Find where the given text appears and provide that cell's center as (X, Y) coordinate. 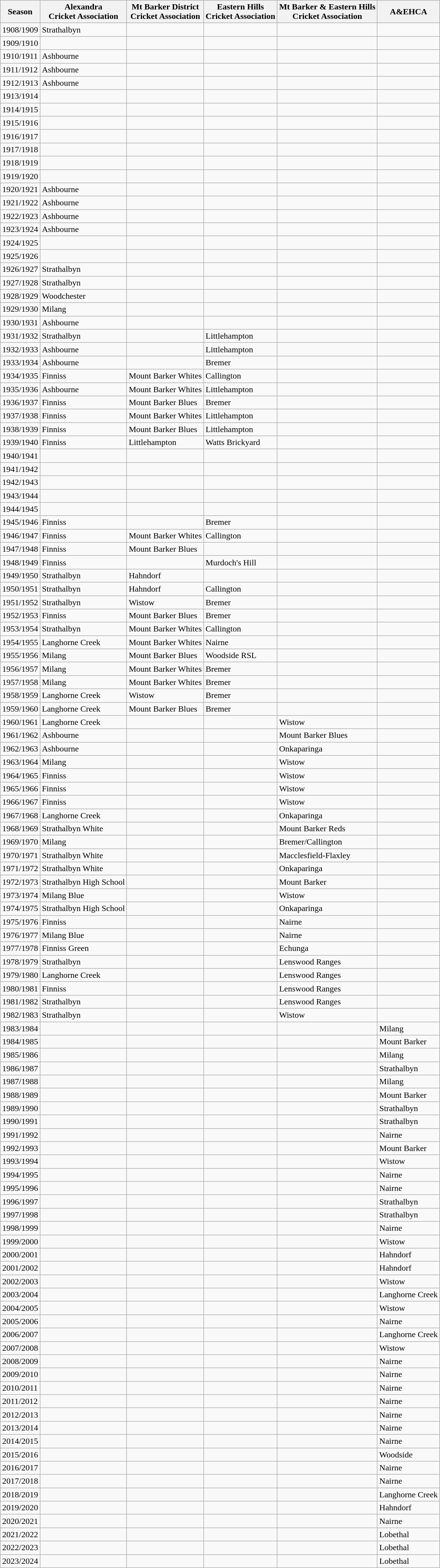
1947/1948 (20, 549)
1987/1988 (20, 1082)
2016/2017 (20, 1468)
1931/1932 (20, 336)
1997/1998 (20, 1215)
1960/1961 (20, 722)
1918/1919 (20, 163)
1994/1995 (20, 1175)
1984/1985 (20, 1042)
1964/1965 (20, 775)
Woodside RSL (240, 656)
1912/1913 (20, 83)
2014/2015 (20, 1441)
1975/1976 (20, 922)
1915/1916 (20, 123)
1967/1968 (20, 815)
1920/1921 (20, 190)
2012/2013 (20, 1414)
1910/1911 (20, 56)
1968/1969 (20, 829)
2019/2020 (20, 1508)
1961/1962 (20, 735)
1946/1947 (20, 536)
1948/1949 (20, 562)
1955/1956 (20, 656)
2011/2012 (20, 1401)
1972/1973 (20, 882)
1927/1928 (20, 283)
1974/1975 (20, 909)
1942/1943 (20, 482)
2022/2023 (20, 1548)
1939/1940 (20, 443)
2005/2006 (20, 1321)
1917/1918 (20, 149)
2000/2001 (20, 1255)
Murdoch's Hill (240, 562)
1923/1924 (20, 229)
1996/1997 (20, 1201)
1978/1979 (20, 962)
Mt Barker & Eastern HillsCricket Association (327, 12)
1924/1925 (20, 243)
1922/1923 (20, 216)
1951/1952 (20, 602)
1952/1953 (20, 616)
1908/1909 (20, 30)
1969/1970 (20, 842)
Season (20, 12)
1989/1990 (20, 1108)
1943/1944 (20, 496)
1954/1955 (20, 642)
Mount Barker Reds (327, 829)
1925/1926 (20, 256)
1965/1966 (20, 789)
1950/1951 (20, 589)
1970/1971 (20, 855)
2007/2008 (20, 1348)
1981/1982 (20, 1002)
1933/1934 (20, 362)
1988/1989 (20, 1095)
1991/1992 (20, 1135)
2006/2007 (20, 1335)
1976/1977 (20, 935)
1956/1957 (20, 669)
1983/1984 (20, 1028)
1986/1987 (20, 1068)
Finniss Green (83, 948)
2001/2002 (20, 1268)
2004/2005 (20, 1308)
2018/2019 (20, 1495)
1944/1945 (20, 509)
1914/1915 (20, 110)
1932/1933 (20, 349)
1958/1959 (20, 695)
1957/1958 (20, 682)
1977/1978 (20, 948)
1919/1920 (20, 176)
Eastern HillsCricket Association (240, 12)
2008/2009 (20, 1361)
1966/1967 (20, 802)
1921/1922 (20, 203)
1937/1938 (20, 416)
1913/1914 (20, 96)
1940/1941 (20, 456)
1995/1996 (20, 1188)
1949/1950 (20, 575)
2015/2016 (20, 1454)
1985/1986 (20, 1055)
A&EHCA (409, 12)
2002/2003 (20, 1281)
2009/2010 (20, 1375)
1993/1994 (20, 1161)
1945/1946 (20, 522)
1963/1964 (20, 762)
Macclesfield-Flaxley (327, 855)
1938/1939 (20, 429)
2003/2004 (20, 1295)
1990/1991 (20, 1122)
2010/2011 (20, 1388)
1909/1910 (20, 43)
1941/1942 (20, 469)
1982/1983 (20, 1015)
1930/1931 (20, 323)
2021/2022 (20, 1534)
1999/2000 (20, 1242)
1998/1999 (20, 1228)
1911/1912 (20, 70)
1928/1929 (20, 296)
Echunga (327, 948)
1959/1960 (20, 709)
2020/2021 (20, 1521)
1992/1993 (20, 1148)
1916/1917 (20, 136)
1962/1963 (20, 749)
2023/2024 (20, 1561)
1926/1927 (20, 269)
Mt Barker DistrictCricket Association (165, 12)
1973/1974 (20, 895)
1929/1930 (20, 309)
1934/1935 (20, 376)
Woodchester (83, 296)
Bremer/Callington (327, 842)
1971/1972 (20, 869)
Woodside (409, 1454)
AlexandraCricket Association (83, 12)
1953/1954 (20, 629)
1936/1937 (20, 403)
2013/2014 (20, 1428)
2017/2018 (20, 1481)
1935/1936 (20, 389)
1980/1981 (20, 988)
1979/1980 (20, 975)
Watts Brickyard (240, 443)
